Capture the cell that displays the provided text and extract its (x, y) central coordinate. 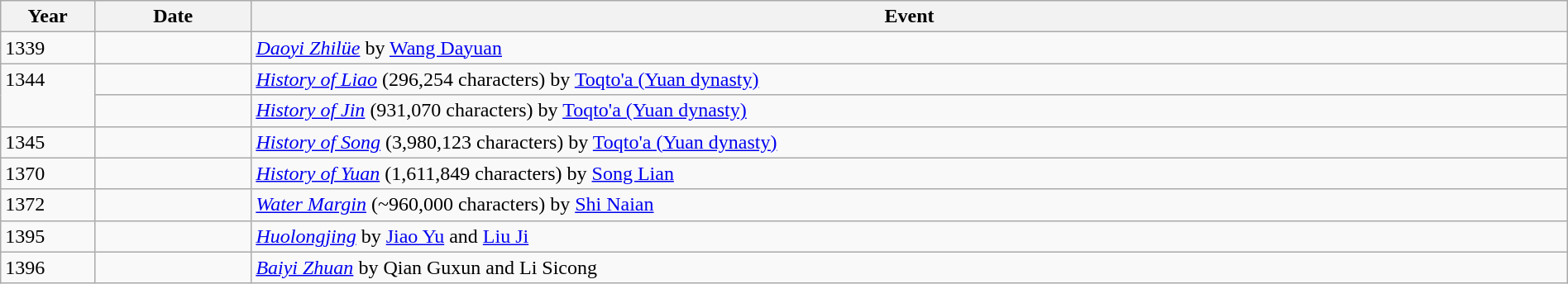
Event (910, 17)
1344 (48, 95)
Baiyi Zhuan by Qian Guxun and Li Sicong (910, 267)
1372 (48, 205)
History of Liao (296,254 characters) by Toqto'a (Yuan dynasty) (910, 79)
Water Margin (~960,000 characters) by Shi Naian (910, 205)
Date (172, 17)
History of Jin (931,070 characters) by Toqto'a (Yuan dynasty) (910, 111)
Daoyi Zhilüe by Wang Dayuan (910, 48)
1396 (48, 267)
History of Song (3,980,123 characters) by Toqto'a (Yuan dynasty) (910, 142)
1370 (48, 173)
Huolongjing by Jiao Yu and Liu Ji (910, 236)
History of Yuan (1,611,849 characters) by Song Lian (910, 173)
Year (48, 17)
1395 (48, 236)
1345 (48, 142)
1339 (48, 48)
